Determine the (X, Y) coordinate at the center of the cell enclosing the given text.  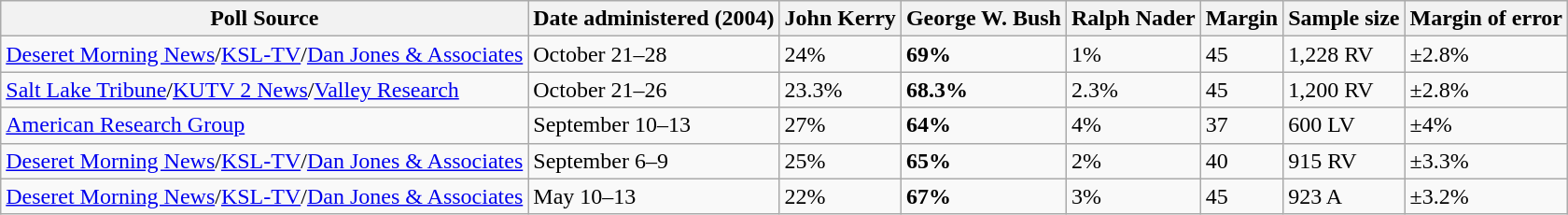
65% (984, 161)
Sample size (1344, 19)
2% (1133, 161)
40 (1241, 161)
64% (984, 125)
October 21–28 (653, 54)
Poll Source (265, 19)
69% (984, 54)
Ralph Nader (1133, 19)
Salt Lake Tribune/KUTV 2 News/Valley Research (265, 90)
915 RV (1344, 161)
600 LV (1344, 125)
37 (1241, 125)
American Research Group (265, 125)
1,200 RV (1344, 90)
23.3% (840, 90)
John Kerry (840, 19)
October 21–26 (653, 90)
25% (840, 161)
22% (840, 196)
±3.2% (1486, 196)
September 6–9 (653, 161)
68.3% (984, 90)
3% (1133, 196)
1% (1133, 54)
Margin of error (1486, 19)
±3.3% (1486, 161)
27% (840, 125)
24% (840, 54)
4% (1133, 125)
1,228 RV (1344, 54)
67% (984, 196)
2.3% (1133, 90)
Margin (1241, 19)
Date administered (2004) (653, 19)
George W. Bush (984, 19)
September 10–13 (653, 125)
May 10–13 (653, 196)
923 A (1344, 196)
±4% (1486, 125)
